Search for the cell housing the specified text and yield its [x, y] center coordinate. 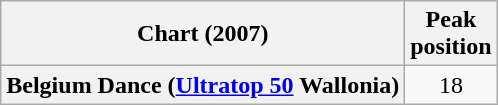
Chart (2007) [203, 34]
Peakposition [451, 34]
18 [451, 85]
Belgium Dance (Ultratop 50 Wallonia) [203, 85]
